Pinpoint the cell where the given text exists, returning its [x, y] midpoint coordinate. 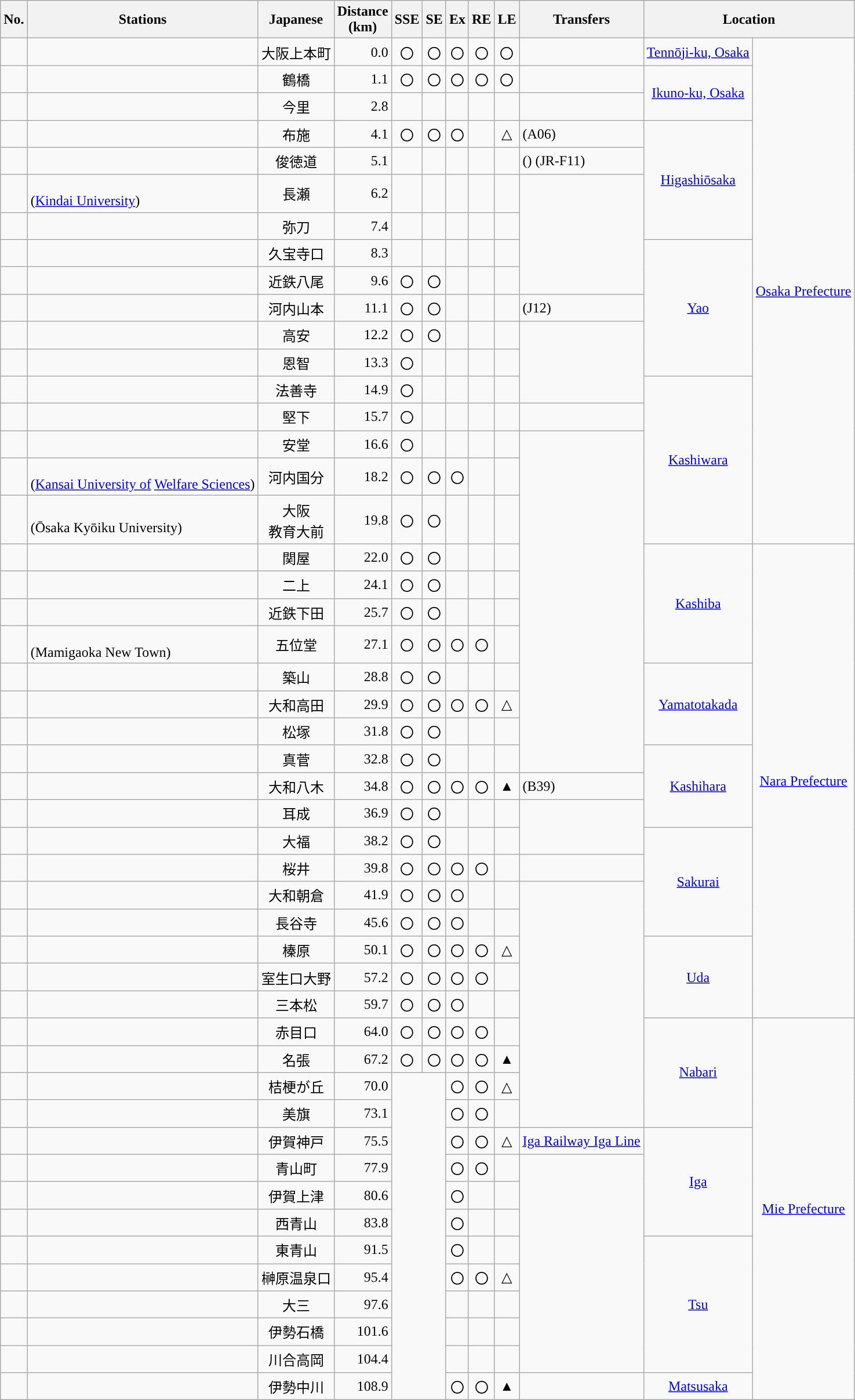
堅下 [296, 417]
67.2 [363, 1059]
19.8 [363, 519]
Ex [457, 20]
45.6 [363, 923]
鶴橋 [296, 79]
大和八木 [296, 786]
高安 [296, 335]
Iga [698, 1181]
関屋 [296, 558]
Yamatotakada [698, 704]
Location [749, 20]
12.2 [363, 335]
伊賀神戸 [296, 1141]
4.1 [363, 133]
大三 [296, 1304]
Nara Prefecture [803, 781]
名張 [296, 1059]
(Kindai University) [143, 194]
57.2 [363, 977]
Japanese [296, 20]
Kashihara [698, 786]
Distance(km) [363, 20]
1.1 [363, 79]
Yao [698, 307]
(Mamigaoka New Town) [143, 645]
Tsu [698, 1304]
大和高田 [296, 704]
築山 [296, 677]
恩智 [296, 363]
SSE [407, 20]
64.0 [363, 1032]
34.8 [363, 786]
(Ōsaka Kyōiku University) [143, 519]
桔梗が丘 [296, 1086]
24.1 [363, 584]
俊徳道 [296, 161]
Ikuno-ku, Osaka [698, 93]
6.2 [363, 194]
18.2 [363, 477]
西青山 [296, 1222]
RE [481, 20]
SE [434, 20]
美旗 [296, 1113]
Matsusaka [698, 1387]
16.6 [363, 444]
15.7 [363, 417]
長瀬 [296, 194]
大阪上本町 [296, 52]
104.4 [363, 1359]
Osaka Prefecture [803, 291]
9.6 [363, 281]
75.5 [363, 1141]
108.9 [363, 1387]
Kashiba [698, 603]
0.0 [363, 52]
13.3 [363, 363]
38.2 [363, 841]
11.1 [363, 307]
河内山本 [296, 307]
(Kansai University of Welfare Sciences) [143, 477]
三本松 [296, 1004]
赤目口 [296, 1032]
Kashiwara [698, 460]
五位堂 [296, 645]
近鉄下田 [296, 612]
36.9 [363, 813]
大阪教育大前 [296, 519]
95.4 [363, 1278]
No. [14, 20]
近鉄八尾 [296, 281]
Nabari [698, 1072]
32.8 [363, 758]
大福 [296, 841]
(B39) [581, 786]
(J12) [581, 307]
101.6 [363, 1332]
83.8 [363, 1222]
27.1 [363, 645]
今里 [296, 107]
安堂 [296, 444]
河内国分 [296, 477]
Transfers [581, 20]
(A06) [581, 133]
59.7 [363, 1004]
榛原 [296, 950]
70.0 [363, 1086]
布施 [296, 133]
2.8 [363, 107]
伊勢石橋 [296, 1332]
97.6 [363, 1304]
() (JR-F11) [581, 161]
73.1 [363, 1113]
大和朝倉 [296, 895]
松塚 [296, 732]
41.9 [363, 895]
29.9 [363, 704]
50.1 [363, 950]
Tennōji-ku, Osaka [698, 52]
弥刀 [296, 226]
39.8 [363, 868]
耳成 [296, 813]
青山町 [296, 1168]
Mie Prefecture [803, 1209]
Stations [143, 20]
31.8 [363, 732]
長谷寺 [296, 923]
東青山 [296, 1250]
Iga Railway Iga Line [581, 1141]
7.4 [363, 226]
14.9 [363, 390]
25.7 [363, 612]
室生口大野 [296, 977]
Sakurai [698, 881]
桜井 [296, 868]
22.0 [363, 558]
Uda [698, 977]
LE [507, 20]
77.9 [363, 1168]
8.3 [363, 253]
伊賀上津 [296, 1195]
二上 [296, 584]
91.5 [363, 1250]
80.6 [363, 1195]
28.8 [363, 677]
5.1 [363, 161]
榊原温泉口 [296, 1278]
Higashiōsaka [698, 180]
法善寺 [296, 390]
伊勢中川 [296, 1387]
真菅 [296, 758]
久宝寺口 [296, 253]
川合高岡 [296, 1359]
